Provide the (X, Y) coordinate of the cell's center where the given text is located.  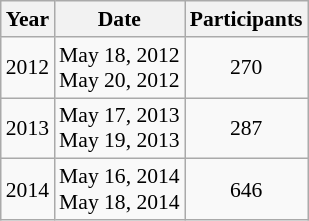
May 17, 2013May 19, 2013 (120, 128)
270 (246, 68)
Year (28, 19)
Participants (246, 19)
2014 (28, 190)
May 16, 2014May 18, 2014 (120, 190)
Date (120, 19)
287 (246, 128)
2013 (28, 128)
646 (246, 190)
May 18, 2012May 20, 2012 (120, 68)
2012 (28, 68)
